Return the (x, y) coordinate for the center point of the cell that contains the specified text.  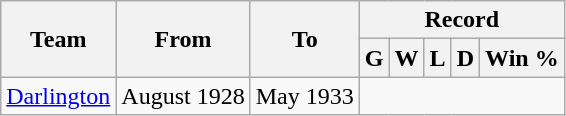
G (374, 58)
To (304, 39)
D (465, 58)
May 1933 (304, 96)
W (406, 58)
From (183, 39)
Win % (522, 58)
Team (58, 39)
Record (462, 20)
Darlington (58, 96)
L (438, 58)
August 1928 (183, 96)
